Output the (x, y) coordinate of the center of the cell containing the given text.  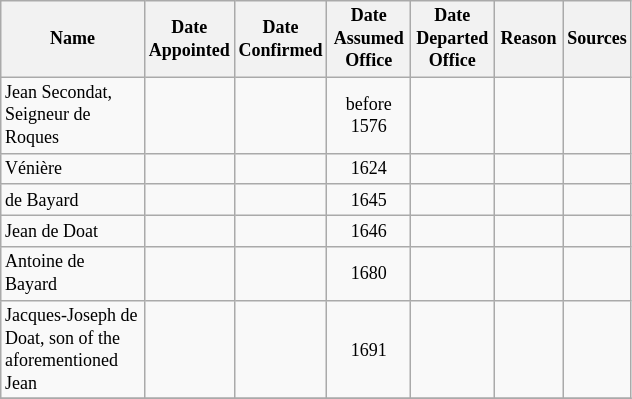
1680 (369, 274)
Vénière (73, 168)
Sources (597, 39)
1646 (369, 230)
Date Confirmed (280, 39)
1691 (369, 350)
de Bayard (73, 200)
before 1576 (369, 115)
Jacques-Joseph de Doat, son of the aforementioned Jean (73, 350)
1645 (369, 200)
Date Assumed Office (369, 39)
Antoine de Bayard (73, 274)
1624 (369, 168)
Date Appointed (189, 39)
Jean de Doat (73, 230)
Reason (528, 39)
Name (73, 39)
Jean Secondat, Seigneur de Roques (73, 115)
Date Departed Office (452, 39)
